Detect which cell encompasses the target text, then output its [X, Y] center coordinate. 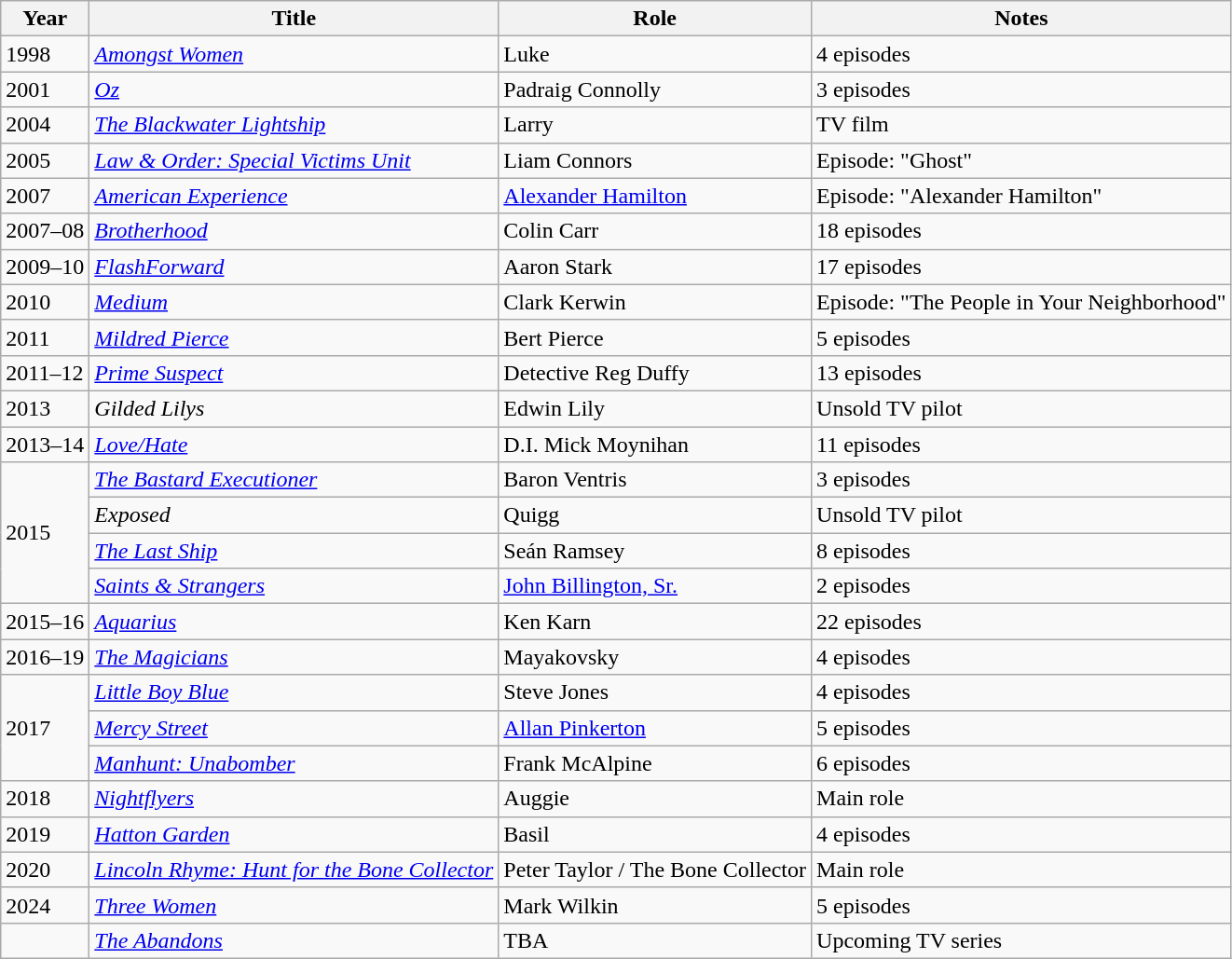
Gilded Lilys [294, 408]
2001 [45, 89]
2020 [45, 870]
Title [294, 19]
Episode: "Alexander Hamilton" [1021, 196]
2007 [45, 196]
11 episodes [1021, 445]
2005 [45, 160]
Detective Reg Duffy [655, 373]
Mercy Street [294, 728]
Luke [655, 54]
Upcoming TV series [1021, 940]
2013–14 [45, 445]
Amongst Women [294, 54]
2007–08 [45, 231]
TBA [655, 940]
Little Boy Blue [294, 692]
Colin Carr [655, 231]
D.I. Mick Moynihan [655, 445]
Saints & Strangers [294, 586]
Love/Hate [294, 445]
2019 [45, 834]
8 episodes [1021, 551]
2011 [45, 337]
18 episodes [1021, 231]
Mark Wilkin [655, 905]
Exposed [294, 515]
Larry [655, 125]
Aaron Stark [655, 267]
Allan Pinkerton [655, 728]
Nightflyers [294, 799]
Role [655, 19]
2013 [45, 408]
2009–10 [45, 267]
The Blackwater Lightship [294, 125]
Mildred Pierce [294, 337]
2016–19 [45, 657]
Seán Ramsey [655, 551]
2010 [45, 302]
2004 [45, 125]
Auggie [655, 799]
2015–16 [45, 622]
Steve Jones [655, 692]
Alexander Hamilton [655, 196]
Clark Kerwin [655, 302]
Manhunt: Unabomber [294, 763]
Brotherhood [294, 231]
Episode: "Ghost" [1021, 160]
Liam Connors [655, 160]
Episode: "The People in Your Neighborhood" [1021, 302]
22 episodes [1021, 622]
6 episodes [1021, 763]
The Abandons [294, 940]
John Billington, Sr. [655, 586]
The Last Ship [294, 551]
Three Women [294, 905]
Year [45, 19]
Medium [294, 302]
FlashForward [294, 267]
Hatton Garden [294, 834]
Padraig Connolly [655, 89]
Edwin Lily [655, 408]
2017 [45, 728]
Oz [294, 89]
17 episodes [1021, 267]
Mayakovsky [655, 657]
Baron Ventris [655, 480]
The Magicians [294, 657]
13 episodes [1021, 373]
1998 [45, 54]
Bert Pierce [655, 337]
Basil [655, 834]
American Experience [294, 196]
Prime Suspect [294, 373]
2011–12 [45, 373]
Ken Karn [655, 622]
2024 [45, 905]
Peter Taylor / The Bone Collector [655, 870]
Lincoln Rhyme: Hunt for the Bone Collector [294, 870]
2018 [45, 799]
Aquarius [294, 622]
The Bastard Executioner [294, 480]
2 episodes [1021, 586]
TV film [1021, 125]
Frank McAlpine [655, 763]
Law & Order: Special Victims Unit [294, 160]
Notes [1021, 19]
2015 [45, 533]
Quigg [655, 515]
